Find where the given text appears and provide that cell's center as [x, y] coordinate. 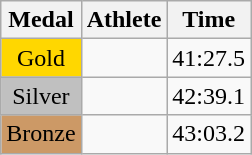
Athlete [124, 20]
Gold [41, 58]
Silver [41, 96]
42:39.1 [209, 96]
43:03.2 [209, 134]
Bronze [41, 134]
Time [209, 20]
41:27.5 [209, 58]
Medal [41, 20]
